Identify which cell holds the provided text, then report its (X, Y) central coordinate. 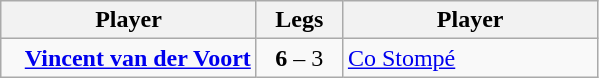
6 – 3 (299, 58)
Legs (299, 20)
Co Stompé (470, 58)
Vincent van der Voort (129, 58)
